Output the [x, y] coordinate of the center of the cell containing the given text.  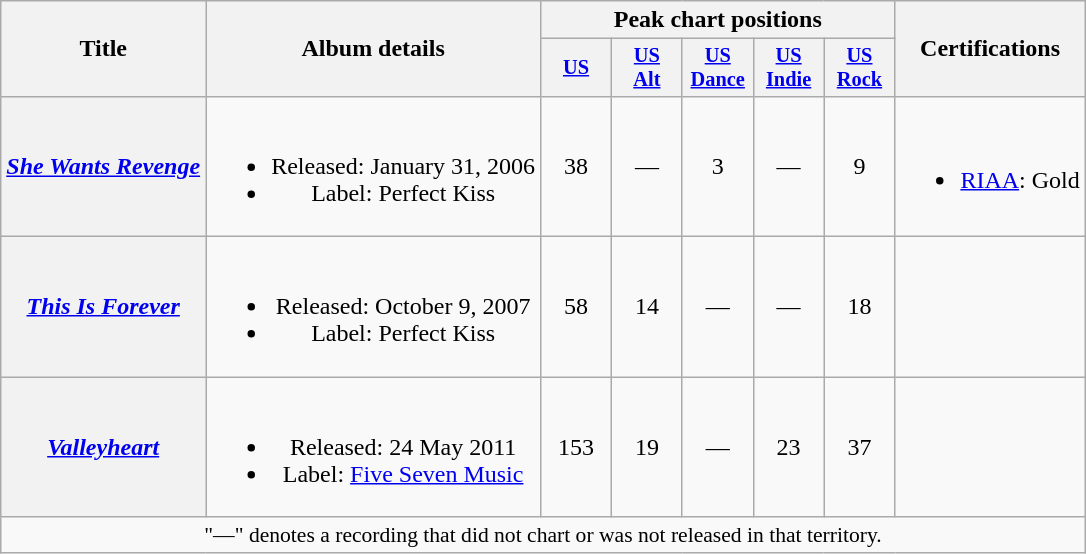
Released: January 31, 2006Label: Perfect Kiss [374, 166]
Title [104, 49]
14 [646, 307]
USDance [718, 68]
Certifications [990, 49]
153 [576, 447]
RIAA: Gold [990, 166]
USIndie [788, 68]
58 [576, 307]
19 [646, 447]
This Is Forever [104, 307]
37 [860, 447]
18 [860, 307]
US [576, 68]
"—" denotes a recording that did not chart or was not released in that territory. [544, 535]
Valleyheart [104, 447]
Released: October 9, 2007Label: Perfect Kiss [374, 307]
Released: 24 May 2011Label: Five Seven Music [374, 447]
She Wants Revenge [104, 166]
USRock [860, 68]
USAlt [646, 68]
9 [860, 166]
Peak chart positions [718, 20]
23 [788, 447]
38 [576, 166]
3 [718, 166]
Album details [374, 49]
